Locate the cell with the specified text and output its (x, y) center coordinate. 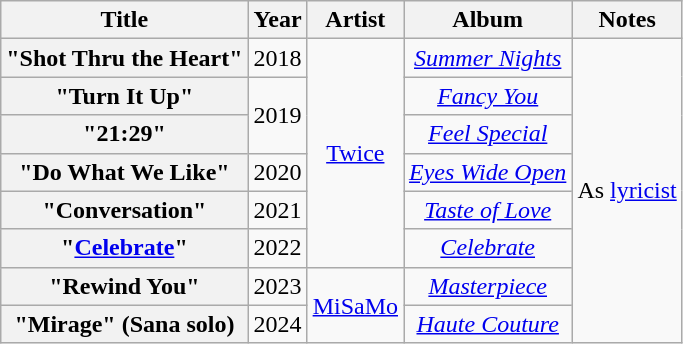
"Do What We Like" (124, 172)
Artist (355, 20)
MiSaMo (355, 305)
"Celebrate" (124, 248)
Eyes Wide Open (488, 172)
Celebrate (488, 248)
2021 (278, 210)
Feel Special (488, 134)
"Mirage" (Sana solo) (124, 324)
Year (278, 20)
"Turn It Up" (124, 96)
Twice (355, 153)
2020 (278, 172)
Taste of Love (488, 210)
2019 (278, 115)
Haute Couture (488, 324)
2024 (278, 324)
2018 (278, 58)
Title (124, 20)
"Rewind You" (124, 286)
2023 (278, 286)
"Shot Thru the Heart" (124, 58)
As lyricist (627, 191)
Fancy You (488, 96)
2022 (278, 248)
Masterpiece (488, 286)
"Conversation" (124, 210)
Notes (627, 20)
"21:29" (124, 134)
Summer Nights (488, 58)
Album (488, 20)
